Extract the (x, y) coordinate from the center of the cell holding the provided text.  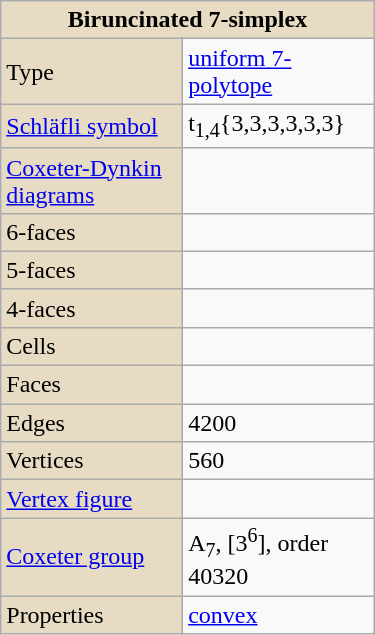
4200 (279, 423)
Edges (92, 423)
4-faces (92, 308)
t1,4{3,3,3,3,3,3} (279, 126)
6-faces (92, 232)
Coxeter group (92, 557)
Cells (92, 346)
Faces (92, 385)
Vertices (92, 461)
5-faces (92, 270)
Properties (92, 615)
convex (279, 615)
560 (279, 461)
uniform 7-polytope (279, 72)
Schläfli symbol (92, 126)
Type (92, 72)
Vertex figure (92, 499)
Coxeter-Dynkin diagrams (92, 180)
A7, [36], order 40320 (279, 557)
Biruncinated 7-simplex (188, 20)
